Detect which cell encompasses the target text, then output its (X, Y) center coordinate. 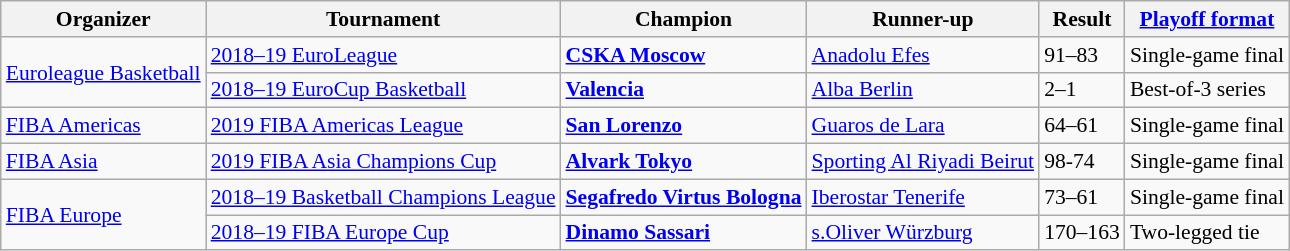
2018–19 EuroCup Basketball (384, 90)
Champion (684, 19)
2–1 (1082, 90)
Alvark Tokyo (684, 162)
Iberostar Tenerife (924, 197)
Runner-up (924, 19)
s.Oliver Würzburg (924, 233)
2018–19 Basketball Champions League (384, 197)
Result (1082, 19)
FIBA Asia (104, 162)
98-74 (1082, 162)
Segafredo Virtus Bologna (684, 197)
Anadolu Efes (924, 55)
2019 FIBA Asia Champions Cup (384, 162)
Euroleague Basketball (104, 72)
Sporting Al Riyadi Beirut (924, 162)
Tournament (384, 19)
64–61 (1082, 126)
San Lorenzo (684, 126)
Organizer (104, 19)
Alba Berlin (924, 90)
91–83 (1082, 55)
Dinamo Sassari (684, 233)
2018–19 FIBA Europe Cup (384, 233)
Playoff format (1207, 19)
FIBA Americas (104, 126)
Best-of-3 series (1207, 90)
CSKA Moscow (684, 55)
Valencia (684, 90)
2018–19 EuroLeague (384, 55)
Two-legged tie (1207, 233)
2019 FIBA Americas League (384, 126)
Guaros de Lara (924, 126)
FIBA Europe (104, 214)
73–61 (1082, 197)
170–163 (1082, 233)
